Determine the (X, Y) coordinate at the center of the cell enclosing the given text.  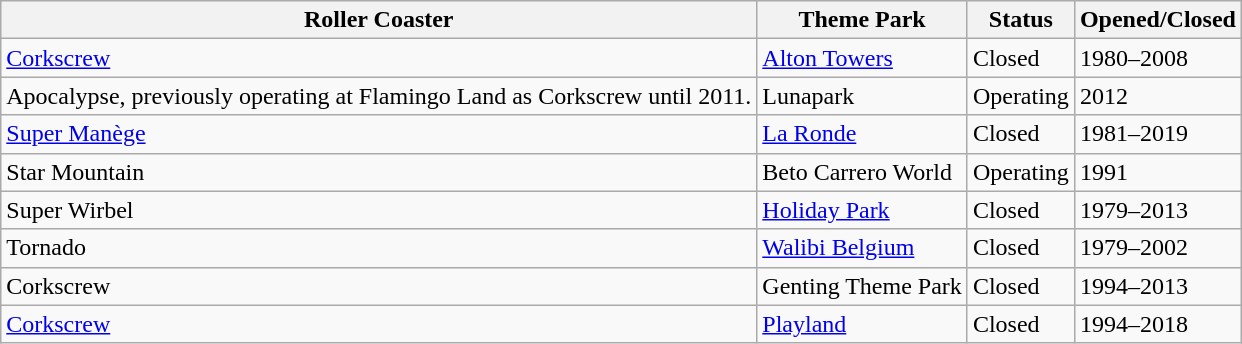
Genting Theme Park (862, 286)
Roller Coaster (379, 20)
Apocalypse, previously operating at Flamingo Land as Corkscrew until 2011. (379, 96)
Super Wirbel (379, 210)
1994–2018 (1158, 324)
Opened/Closed (1158, 20)
Playland (862, 324)
2012 (1158, 96)
La Ronde (862, 134)
Holiday Park (862, 210)
Star Mountain (379, 172)
Alton Towers (862, 58)
Status (1020, 20)
1979–2002 (1158, 248)
1981–2019 (1158, 134)
Beto Carrero World (862, 172)
Super Manège (379, 134)
1991 (1158, 172)
1979–2013 (1158, 210)
1980–2008 (1158, 58)
Lunapark (862, 96)
1994–2013 (1158, 286)
Tornado (379, 248)
Theme Park (862, 20)
Walibi Belgium (862, 248)
